From the cell containing the given text, extract its center point as (X, Y) coordinate. 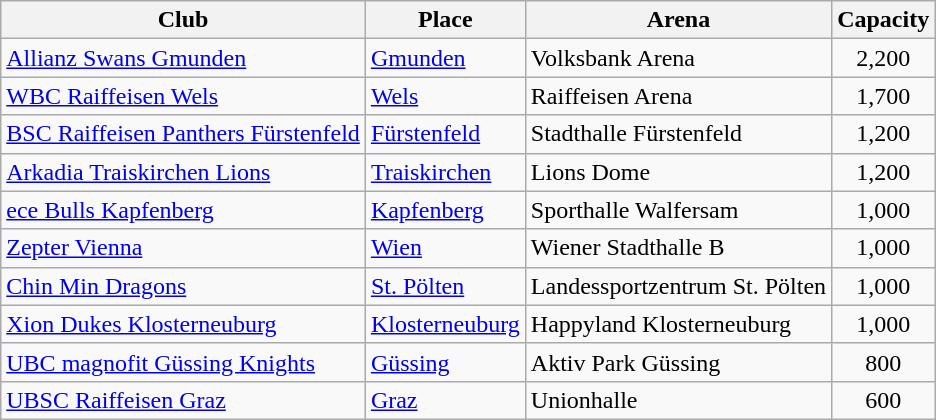
Landessportzentrum St. Pölten (678, 286)
Chin Min Dragons (184, 286)
Stadthalle Fürstenfeld (678, 134)
Arkadia Traiskirchen Lions (184, 172)
Arena (678, 20)
Raiffeisen Arena (678, 96)
800 (884, 362)
Place (445, 20)
Aktiv Park Güssing (678, 362)
Lions Dome (678, 172)
BSC Raiffeisen Panthers Fürstenfeld (184, 134)
Volksbank Arena (678, 58)
Kapfenberg (445, 210)
600 (884, 400)
Wiener Stadthalle B (678, 248)
UBC magnofit Güssing Knights (184, 362)
Happyland Klosterneuburg (678, 324)
UBSC Raiffeisen Graz (184, 400)
Allianz Swans Gmunden (184, 58)
Wels (445, 96)
Club (184, 20)
ece Bulls Kapfenberg (184, 210)
Traiskirchen (445, 172)
Sporthalle Walfersam (678, 210)
Wien (445, 248)
Gmunden (445, 58)
1,700 (884, 96)
Xion Dukes Klosterneuburg (184, 324)
Güssing (445, 362)
Unionhalle (678, 400)
St. Pölten (445, 286)
Klosterneuburg (445, 324)
Graz (445, 400)
Fürstenfeld (445, 134)
Capacity (884, 20)
2,200 (884, 58)
WBC Raiffeisen Wels (184, 96)
Zepter Vienna (184, 248)
